Extract the (X, Y) coordinate from the center of the cell holding the provided text.  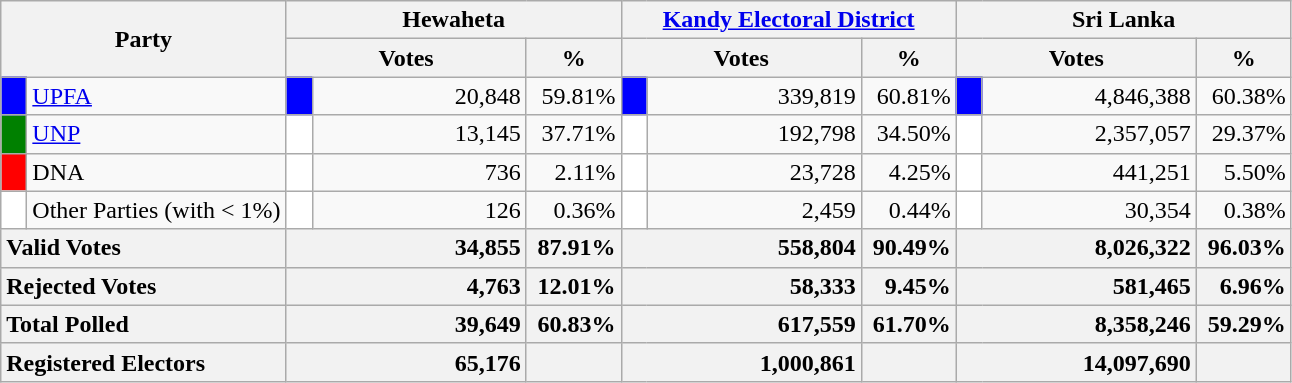
Hewaheta (454, 20)
37.71% (574, 134)
8,026,322 (1076, 248)
60.83% (574, 324)
23,728 (754, 172)
59.81% (574, 96)
96.03% (1244, 248)
2,357,057 (1089, 134)
0.38% (1244, 210)
29.37% (1244, 134)
Kandy Electoral District (788, 20)
617,559 (741, 324)
Sri Lanka (1124, 20)
59.29% (1244, 324)
4,763 (406, 286)
339,819 (754, 96)
1,000,861 (741, 362)
34,855 (406, 248)
558,804 (741, 248)
126 (419, 210)
60.81% (908, 96)
4.25% (908, 172)
Rejected Votes (144, 286)
20,848 (419, 96)
13,145 (419, 134)
2.11% (574, 172)
5.50% (1244, 172)
14,097,690 (1076, 362)
0.44% (908, 210)
12.01% (574, 286)
581,465 (1076, 286)
2,459 (754, 210)
Valid Votes (144, 248)
61.70% (908, 324)
9.45% (908, 286)
30,354 (1089, 210)
Other Parties (with < 1%) (156, 210)
34.50% (908, 134)
87.91% (574, 248)
Party (144, 39)
4,846,388 (1089, 96)
90.49% (908, 248)
UNP (156, 134)
58,333 (741, 286)
0.36% (574, 210)
65,176 (406, 362)
192,798 (754, 134)
Total Polled (144, 324)
736 (419, 172)
DNA (156, 172)
Registered Electors (144, 362)
UPFA (156, 96)
441,251 (1089, 172)
8,358,246 (1076, 324)
6.96% (1244, 286)
60.38% (1244, 96)
39,649 (406, 324)
